From the cell containing the given text, extract its center point as (x, y) coordinate. 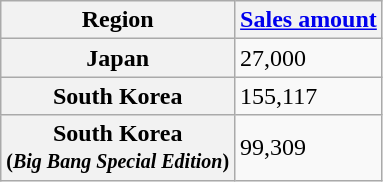
Region (118, 20)
27,000 (309, 58)
Japan (118, 58)
155,117 (309, 96)
South Korea(Big Bang Special Edition) (118, 148)
South Korea (118, 96)
Sales amount (309, 20)
99,309 (309, 148)
